Extract the (x, y) coordinate from the center of the cell holding the provided text.  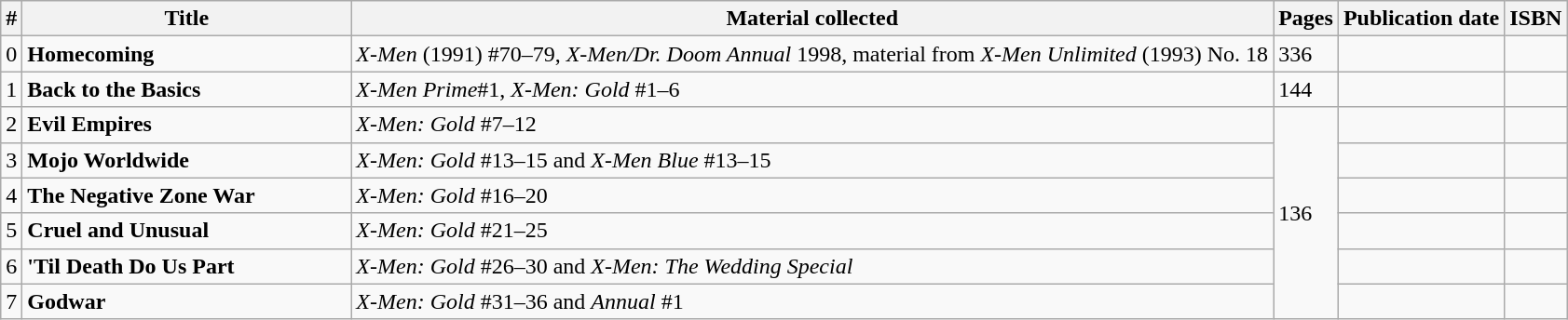
X-Men: Gold #21–25 (812, 231)
Godwar (186, 301)
Cruel and Unusual (186, 231)
Homecoming (186, 54)
Publication date (1421, 19)
5 (11, 231)
Pages (1306, 19)
X-Men: Gold #7–12 (812, 125)
Material collected (812, 19)
Back to the Basics (186, 89)
1 (11, 89)
X-Men (1991) #70–79, X-Men/Dr. Doom Annual 1998, material from X-Men Unlimited (1993) No. 18 (812, 54)
X-Men: Gold #13–15 and X-Men Blue #13–15 (812, 160)
# (11, 19)
136 (1306, 213)
2 (11, 125)
Mojo Worldwide (186, 160)
'Til Death Do Us Part (186, 266)
0 (11, 54)
Title (186, 19)
6 (11, 266)
X-Men: Gold #26–30 and X-Men: The Wedding Special (812, 266)
X-Men Prime#1, X-Men: Gold #1–6 (812, 89)
4 (11, 195)
3 (11, 160)
X-Men: Gold #16–20 (812, 195)
ISBN (1535, 19)
Evil Empires (186, 125)
X-Men: Gold #31–36 and Annual #1 (812, 301)
7 (11, 301)
336 (1306, 54)
144 (1306, 89)
The Negative Zone War (186, 195)
